Capture the cell that displays the provided text and extract its [x, y] central coordinate. 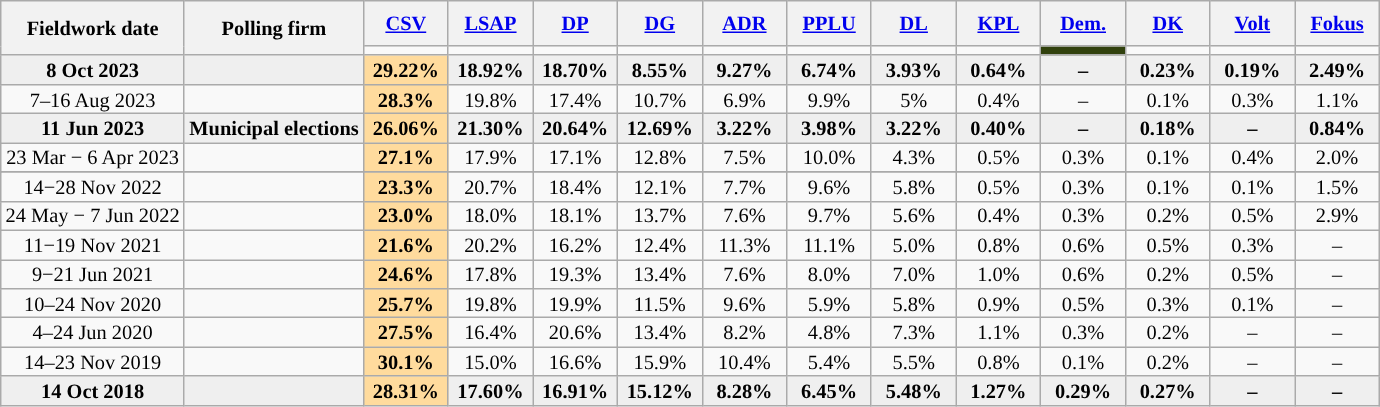
2.49% [1338, 70]
23.0% [406, 216]
12.8% [660, 156]
Fokus [1338, 22]
26.06% [406, 128]
DP [576, 22]
30.1% [406, 362]
20.6% [576, 332]
21.30% [490, 128]
Polling firm [274, 28]
10.4% [744, 362]
0.84% [1338, 128]
17.60% [490, 390]
12.69% [660, 128]
16.4% [490, 332]
28.3% [406, 98]
0.29% [1084, 390]
5.0% [914, 244]
21.6% [406, 244]
9−21 Jun 2021 [93, 274]
9.7% [830, 216]
10.7% [660, 98]
4.3% [914, 156]
0.64% [998, 70]
5.6% [914, 216]
18.0% [490, 216]
14 Oct 2018 [93, 390]
0.19% [1252, 70]
11−19 Nov 2021 [93, 244]
DL [914, 22]
8.55% [660, 70]
7.0% [914, 274]
2.0% [1338, 156]
2.9% [1338, 216]
LSAP [490, 22]
1.5% [1338, 186]
11 Jun 2023 [93, 128]
ADR [744, 22]
8 Oct 2023 [93, 70]
PPLU [830, 22]
4–24 Jun 2020 [93, 332]
14–23 Nov 2019 [93, 362]
18.4% [576, 186]
7.5% [744, 156]
9.9% [830, 98]
16.6% [576, 362]
0.23% [1168, 70]
8.2% [744, 332]
17.8% [490, 274]
7.7% [744, 186]
17.4% [576, 98]
CSV [406, 22]
14−28 Nov 2022 [93, 186]
5% [914, 98]
24 May − 7 Jun 2022 [93, 216]
15.9% [660, 362]
18.70% [576, 70]
20.2% [490, 244]
5.5% [914, 362]
16.2% [576, 244]
27.5% [406, 332]
29.22% [406, 70]
28.31% [406, 390]
6.45% [830, 390]
0.27% [1168, 390]
KPL [998, 22]
20.7% [490, 186]
9.27% [744, 70]
3.98% [830, 128]
20.64% [576, 128]
Municipal elections [274, 128]
6.9% [744, 98]
Fieldwork date [93, 28]
25.7% [406, 302]
15.0% [490, 362]
11.3% [744, 244]
Dem. [1084, 22]
0.40% [998, 128]
12.1% [660, 186]
1.27% [998, 390]
17.9% [490, 156]
18.1% [576, 216]
17.1% [576, 156]
1.0% [998, 274]
6.74% [830, 70]
8.0% [830, 274]
12.4% [660, 244]
3.93% [914, 70]
7.3% [914, 332]
23.3% [406, 186]
5.9% [830, 302]
Volt [1252, 22]
13.7% [660, 216]
24.6% [406, 274]
5.4% [830, 362]
10.0% [830, 156]
16.91% [576, 390]
4.8% [830, 332]
18.92% [490, 70]
11.1% [830, 244]
0.9% [998, 302]
8.28% [744, 390]
19.9% [576, 302]
27.1% [406, 156]
15.12% [660, 390]
5.48% [914, 390]
19.3% [576, 274]
DG [660, 22]
0.18% [1168, 128]
23 Mar − 6 Apr 2023 [93, 156]
7–16 Aug 2023 [93, 98]
11.5% [660, 302]
DK [1168, 22]
10–24 Nov 2020 [93, 302]
